Find where the given text appears and provide that cell's center as (X, Y) coordinate. 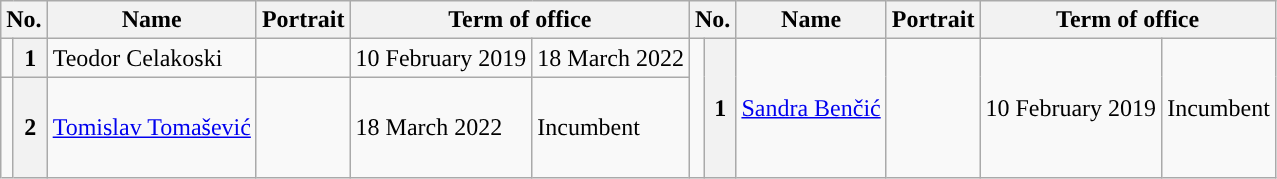
2 (30, 128)
Sandra Benčić (811, 108)
Teodor Celakoski (152, 58)
Tomislav Tomašević (152, 128)
